Return (x, y) of the center of cell containing provided text 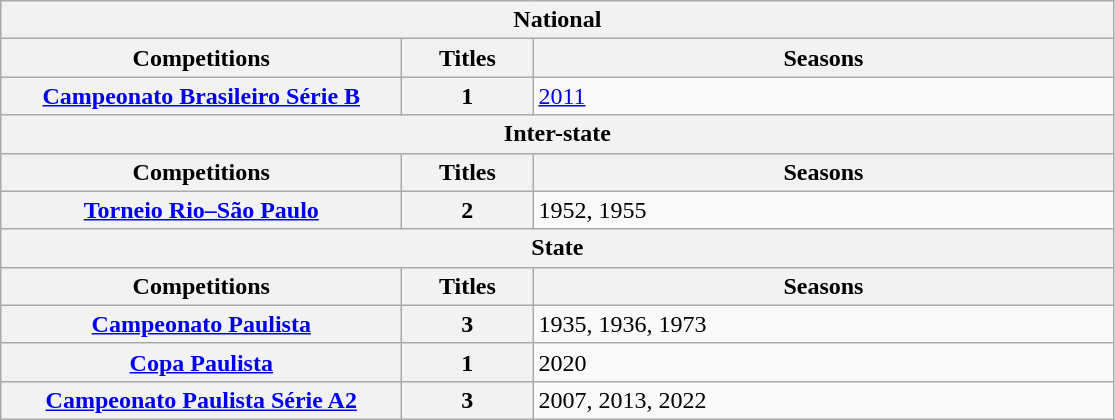
1952, 1955 (824, 210)
Copa Paulista (202, 362)
Campeonato Paulista Série A2 (202, 400)
Inter-state (558, 134)
Torneio Rio–São Paulo (202, 210)
2 (468, 210)
1935, 1936, 1973 (824, 324)
2011 (824, 96)
2007, 2013, 2022 (824, 400)
State (558, 248)
National (558, 20)
2020 (824, 362)
Campeonato Paulista (202, 324)
Campeonato Brasileiro Série B (202, 96)
